Return the (X, Y) coordinate for the center point of the cell that contains the specified text.  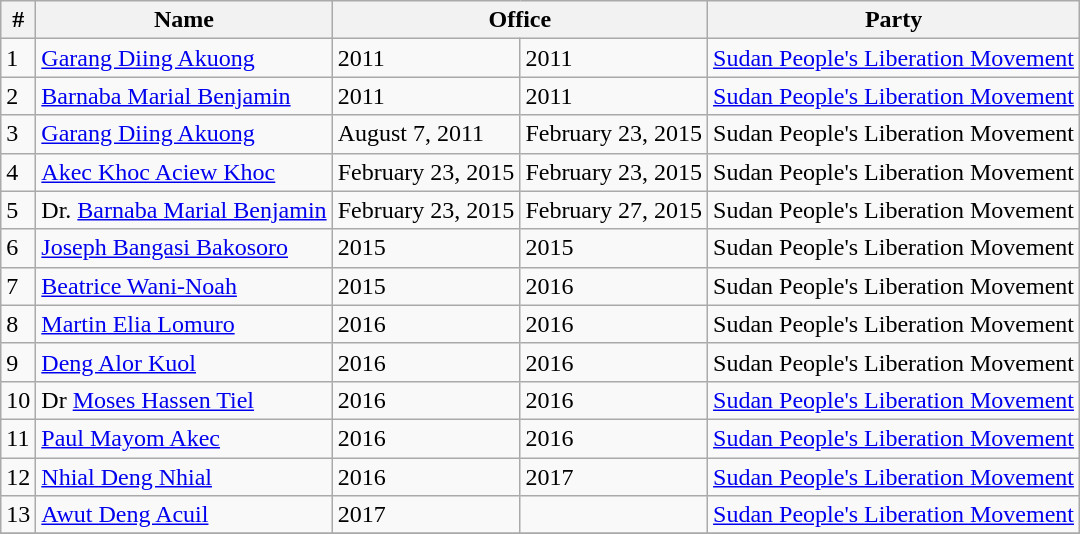
8 (18, 324)
12 (18, 477)
4 (18, 172)
Awut Deng Acuil (184, 515)
Dr Moses Hassen Tiel (184, 400)
2 (18, 96)
February 27, 2015 (614, 210)
1 (18, 58)
Martin Elia Lomuro (184, 324)
Nhial Deng Nhial (184, 477)
Dr. Barnaba Marial Benjamin (184, 210)
Name (184, 20)
Akec Khoc Aciew Khoc (184, 172)
3 (18, 134)
11 (18, 438)
5 (18, 210)
10 (18, 400)
Office (520, 20)
6 (18, 248)
Party (894, 20)
Paul Mayom Akec (184, 438)
Joseph Bangasi Bakosoro (184, 248)
Beatrice Wani-Noah (184, 286)
August 7, 2011 (426, 134)
Barnaba Marial Benjamin (184, 96)
# (18, 20)
7 (18, 286)
9 (18, 362)
13 (18, 515)
Deng Alor Kuol (184, 362)
